Detect which cell encompasses the target text, then output its [x, y] center coordinate. 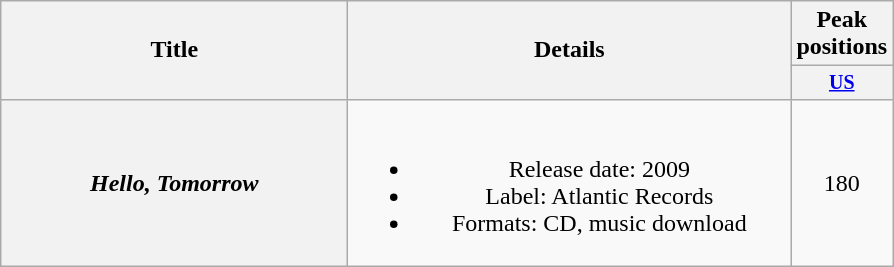
US [842, 82]
Details [570, 50]
180 [842, 182]
Hello, Tomorrow [174, 182]
Title [174, 50]
Release date: 2009Label: Atlantic RecordsFormats: CD, music download [570, 182]
Peak positions [842, 34]
